Provide the [X, Y] coordinate of the cell's center where the given text is located.  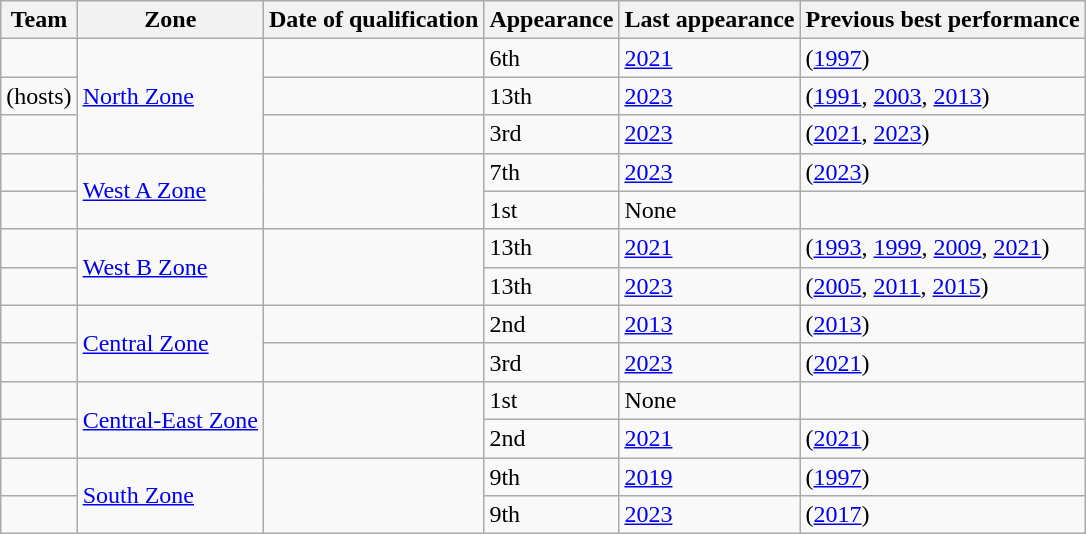
(1991, 2003, 2013) [942, 96]
6th [552, 58]
West B Zone [170, 267]
Date of qualification [373, 20]
(2021, 2023) [942, 134]
(2005, 2011, 2015) [942, 286]
Zone [170, 20]
7th [552, 172]
(hosts) [39, 96]
2013 [710, 324]
South Zone [170, 496]
(1993, 1999, 2009, 2021) [942, 248]
(2013) [942, 324]
(2023) [942, 172]
West A Zone [170, 191]
North Zone [170, 96]
Last appearance [710, 20]
Previous best performance [942, 20]
Appearance [552, 20]
Central-East Zone [170, 419]
Team [39, 20]
Central Zone [170, 343]
2019 [710, 477]
(2017) [942, 515]
